Search for the cell housing the specified text and yield its [X, Y] center coordinate. 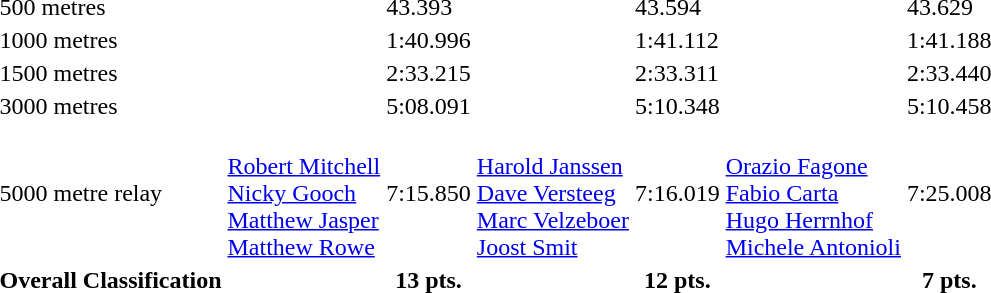
5:10.348 [677, 106]
2:33.311 [677, 73]
5:08.091 [429, 106]
1:40.996 [429, 40]
7:16.019 [677, 193]
Harold JanssenDave VersteegMarc VelzeboerJoost Smit [552, 193]
7:15.850 [429, 193]
1:41.112 [677, 40]
Orazio FagoneFabio CartaHugo HerrnhofMichele Antonioli [813, 193]
2:33.215 [429, 73]
Robert MitchellNicky GoochMatthew JasperMatthew Rowe [304, 193]
